Locate the cell with the specified text and output its (X, Y) center coordinate. 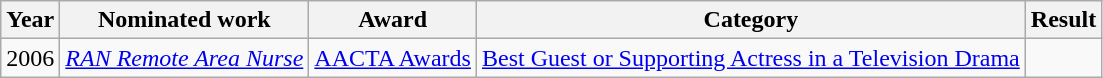
Year (30, 20)
Best Guest or Supporting Actress in a Television Drama (750, 58)
2006 (30, 58)
Category (750, 20)
Nominated work (184, 20)
AACTA Awards (393, 58)
RAN Remote Area Nurse (184, 58)
Award (393, 20)
Result (1063, 20)
